Search for the cell housing the specified text and yield its (X, Y) center coordinate. 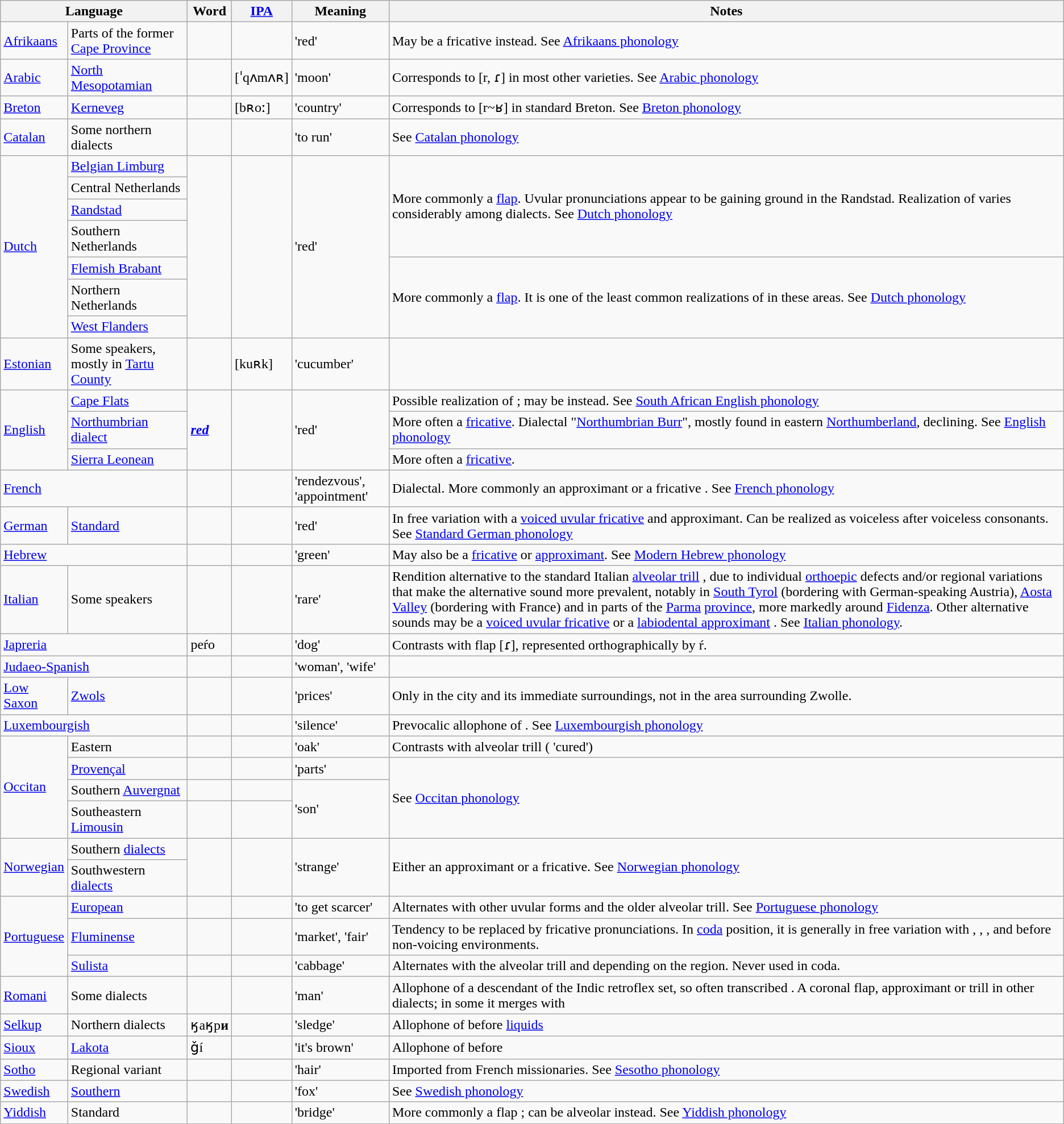
'to get scarcer' (340, 907)
Norwegian (34, 867)
Arabic (34, 77)
Southern dialects (127, 848)
'sledge' (340, 1025)
Meaning (340, 11)
More commonly a flap ; can be alveolar instead. See Yiddish phonology (726, 1113)
[ˈqʌmʌʀ] (261, 77)
Sierra Leonean (127, 459)
[kuʀk] (261, 364)
See Swedish phonology (726, 1091)
Corresponds to [r, ɾ] in most other varieties. See Arabic phonology (726, 77)
'parts' (340, 768)
Afrikaans (34, 41)
Low Saxon (34, 696)
Notes (726, 11)
Judaeo-Spanish (94, 667)
'silence' (340, 725)
Only in the city and its immediate surroundings, not in the area surrounding Zwolle. (726, 696)
Provençal (127, 768)
French (94, 489)
IPA (261, 11)
Estonian (34, 364)
Sulista (127, 966)
Allophone of before (726, 1047)
Dialectal. More commonly an approximant or a fricative . See French phonology (726, 489)
Cape Flats (127, 401)
Regional variant (127, 1069)
'oak' (340, 747)
'it's brown' (340, 1047)
'cucumber' (340, 364)
'rare' (340, 599)
May be a fricative instead. See Afrikaans phonology (726, 41)
Northern dialects (127, 1025)
Some speakers, mostly in Tartu County (127, 364)
Swedish (34, 1091)
See Occitan phonology (726, 798)
[bʀoː] (261, 107)
Southwestern dialects (127, 879)
Northern Netherlands (127, 298)
'man' (340, 996)
Luxembourgish (94, 725)
'market', 'fair' (340, 936)
More commonly a flap. It is one of the least common realizations of in these areas. See Dutch phonology (726, 298)
Contrasts with flap [ɾ], represented orthographically by ŕ. (726, 644)
'fox' (340, 1091)
More often a fricative. Dialectal "Northumbrian Burr", mostly found in eastern Northumberland, declining. See English phonology (726, 430)
'green' (340, 555)
Belgian Limburg (127, 166)
English (34, 430)
See Catalan phonology (726, 136)
'strange' (340, 867)
Flemish Brabant (127, 268)
Some speakers (127, 599)
European (127, 907)
Southern (127, 1091)
Yiddish (34, 1113)
Central Netherlands (127, 188)
Allophone of before liquids (726, 1025)
Hebrew (94, 555)
'son' (340, 808)
'dog' (340, 644)
Occitan (34, 786)
North Mesopotamian (127, 77)
'bridge' (340, 1113)
More often a fricative. (726, 459)
Sioux (34, 1047)
Southeastern Limousin (127, 819)
Contrasts with alveolar trill ( 'cured') (726, 747)
Zwols (127, 696)
Eastern (127, 747)
peŕo (210, 644)
'hair' (340, 1069)
Dutch (34, 247)
Catalan (34, 136)
Southern Netherlands (127, 239)
German (34, 525)
'cabbage' (340, 966)
red (210, 430)
Fluminense (127, 936)
Romani (34, 996)
May also be a fricative or approximant. See Modern Hebrew phonology (726, 555)
'prices' (340, 696)
Either an approximant or a fricative. See Norwegian phonology (726, 867)
Parts of the former Cape Province (127, 41)
'moon' (340, 77)
Corresponds to [r~ʁ] in standard Breton. See Breton phonology (726, 107)
'rendezvous', 'appointment' (340, 489)
ӄаӄри (210, 1025)
'to run' (340, 136)
ǧí (210, 1047)
Northumbrian dialect (127, 430)
'country' (340, 107)
Italian (34, 599)
Some northern dialects (127, 136)
Alternates with other uvular forms and the older alveolar trill. See Portuguese phonology (726, 907)
Lakota (127, 1047)
Word (210, 11)
Kerneveg (127, 107)
Selkup (34, 1025)
Breton (34, 107)
Possible realization of ; may be instead. See South African English phonology (726, 401)
Portuguese (34, 936)
Southern Auvergnat (127, 790)
West Flanders (127, 327)
Imported from French missionaries. See Sesotho phonology (726, 1069)
Some dialects (127, 996)
Sotho (34, 1069)
Language (94, 11)
'woman', 'wife' (340, 667)
Randstad (127, 210)
Prevocalic allophone of . See Luxembourgish phonology (726, 725)
Alternates with the alveolar trill and depending on the region. Never used in coda. (726, 966)
Japreria (94, 644)
